Pinpoint the cell where the given text exists, returning its [X, Y] midpoint coordinate. 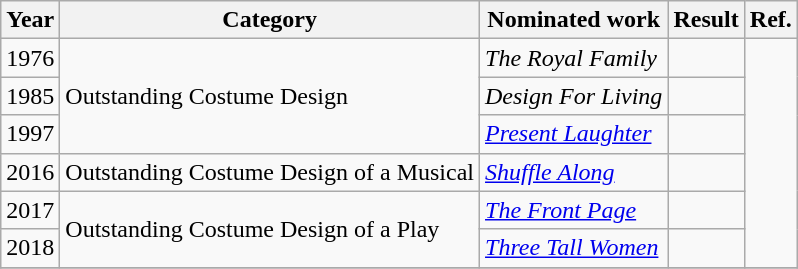
2017 [30, 210]
Nominated work [574, 20]
1976 [30, 58]
1997 [30, 134]
Ref. [770, 20]
Result [706, 20]
Design For Living [574, 96]
Three Tall Women [574, 248]
Shuffle Along [574, 172]
Present Laughter [574, 134]
Outstanding Costume Design of a Musical [270, 172]
Category [270, 20]
The Royal Family [574, 58]
2016 [30, 172]
The Front Page [574, 210]
2018 [30, 248]
Outstanding Costume Design of a Play [270, 229]
1985 [30, 96]
Year [30, 20]
Outstanding Costume Design [270, 96]
